Identify which cell holds the provided text, then report its [x, y] central coordinate. 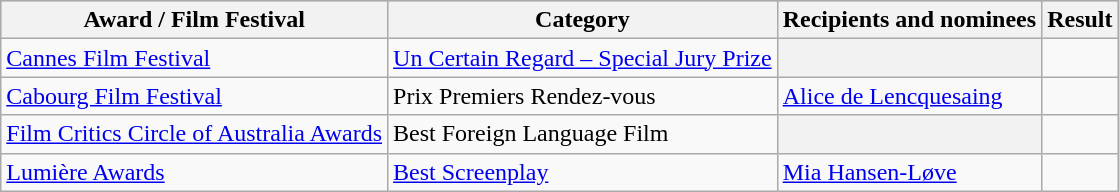
Lumière Awards [194, 172]
Result [1080, 20]
Best Foreign Language Film [583, 134]
Prix Premiers Rendez-vous [583, 96]
Mia Hansen-Løve [909, 172]
Award / Film Festival [194, 20]
Recipients and nominees [909, 20]
Film Critics Circle of Australia Awards [194, 134]
Best Screenplay [583, 172]
Category [583, 20]
Un Certain Regard – Special Jury Prize [583, 58]
Alice de Lencquesaing [909, 96]
Cannes Film Festival [194, 58]
Cabourg Film Festival [194, 96]
